Find where the given text appears and provide that cell's center as (X, Y) coordinate. 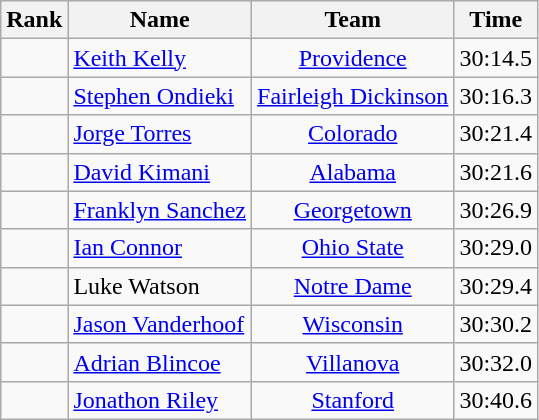
Providence (353, 58)
Alabama (353, 172)
Jason Vanderhoof (160, 324)
30:16.3 (496, 96)
30:21.4 (496, 134)
Wisconsin (353, 324)
David Kimani (160, 172)
Stephen Ondieki (160, 96)
30:32.0 (496, 362)
Name (160, 20)
Keith Kelly (160, 58)
30:21.6 (496, 172)
Ohio State (353, 248)
Adrian Blincoe (160, 362)
Stanford (353, 400)
Rank (34, 20)
Jorge Torres (160, 134)
Luke Watson (160, 286)
Colorado (353, 134)
Franklyn Sanchez (160, 210)
30:29.0 (496, 248)
Ian Connor (160, 248)
Notre Dame (353, 286)
30:30.2 (496, 324)
Jonathon Riley (160, 400)
Georgetown (353, 210)
30:29.4 (496, 286)
Villanova (353, 362)
30:14.5 (496, 58)
Time (496, 20)
Team (353, 20)
30:26.9 (496, 210)
Fairleigh Dickinson (353, 96)
30:40.6 (496, 400)
